Determine the [X, Y] coordinate at the center of the cell enclosing the given text.  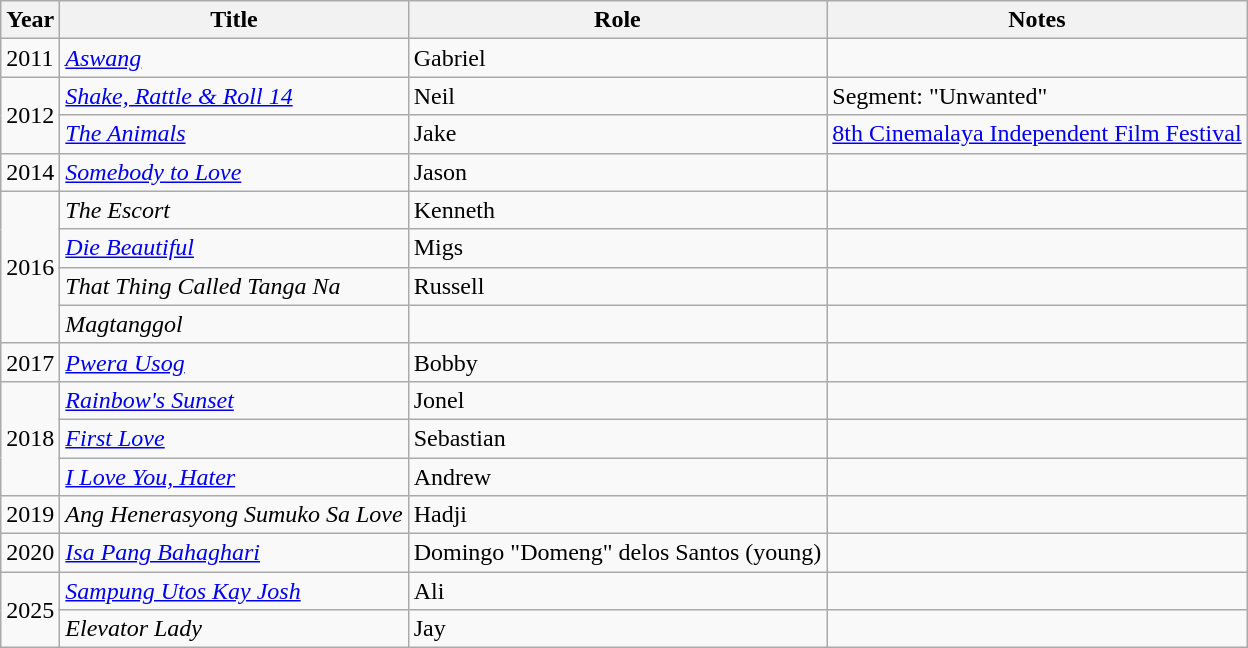
2025 [30, 610]
Somebody to Love [234, 172]
Russell [618, 286]
Jason [618, 172]
Andrew [618, 477]
2012 [30, 115]
Jay [618, 629]
I Love You, Hater [234, 477]
Segment: "Unwanted" [1037, 96]
2020 [30, 553]
Neil [618, 96]
Domingo "Domeng" delos Santos (young) [618, 553]
Hadji [618, 515]
Jonel [618, 400]
Elevator Lady [234, 629]
Shake, Rattle & Roll 14 [234, 96]
Pwera Usog [234, 362]
Rainbow's Sunset [234, 400]
2019 [30, 515]
2011 [30, 58]
Title [234, 20]
Magtanggol [234, 324]
Bobby [618, 362]
The Animals [234, 134]
8th Cinemalaya Independent Film Festival [1037, 134]
2016 [30, 267]
Ali [618, 591]
Jake [618, 134]
Ang Henerasyong Sumuko Sa Love [234, 515]
Aswang [234, 58]
Notes [1037, 20]
Gabriel [618, 58]
2018 [30, 438]
Migs [618, 248]
The Escort [234, 210]
Role [618, 20]
Sebastian [618, 438]
Kenneth [618, 210]
Isa Pang Bahaghari [234, 553]
Year [30, 20]
2017 [30, 362]
That Thing Called Tanga Na [234, 286]
Sampung Utos Kay Josh [234, 591]
Die Beautiful [234, 248]
First Love [234, 438]
2014 [30, 172]
